Locate the cell with the specified text and output its (x, y) center coordinate. 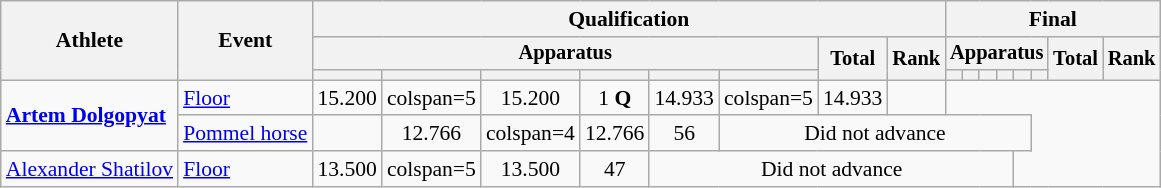
Qualification (628, 19)
Final (1052, 19)
Artem Dolgopyat (90, 116)
Pommel horse (245, 134)
Event (245, 40)
Alexander Shatilov (90, 169)
1 Q (614, 98)
Athlete (90, 40)
56 (684, 134)
47 (614, 169)
colspan=4 (530, 134)
